Scan for the cell matching the given text and deliver its (X, Y) coordinate at center. 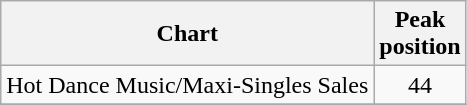
Chart (188, 34)
Hot Dance Music/Maxi-Singles Sales (188, 85)
Peakposition (420, 34)
44 (420, 85)
